Return [x, y] of the center of cell containing provided text 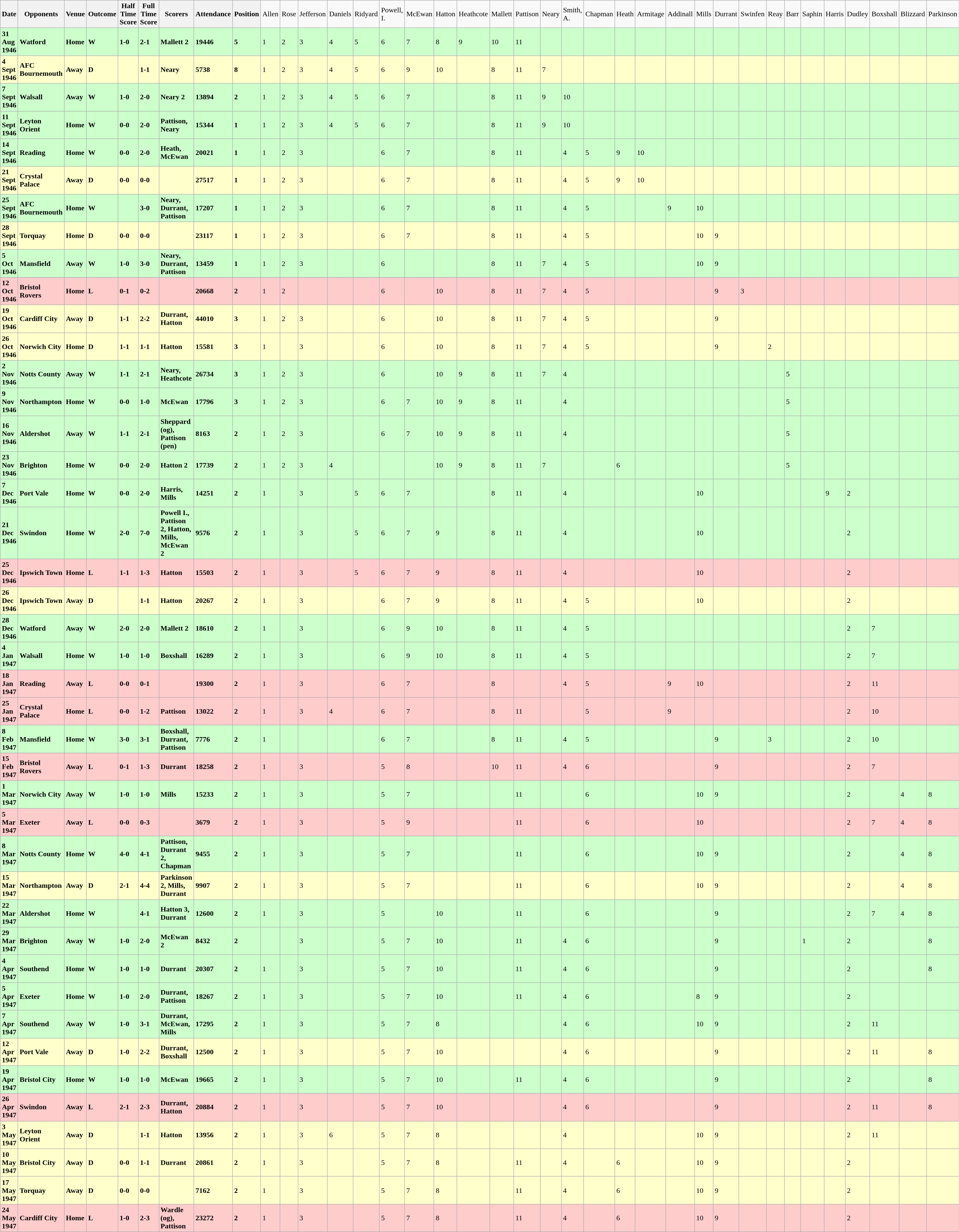
20021 [213, 153]
Boxshall, Durrant, Pattison [176, 739]
Jefferson [313, 14]
23272 [213, 1218]
9455 [213, 854]
13894 [213, 97]
24 May 1947 [9, 1218]
Half Time Score [128, 14]
28 Dec 1946 [9, 628]
20861 [213, 1163]
Reay [775, 14]
7 Dec 1946 [9, 493]
31 Aug 1946 [9, 42]
25 Dec 1946 [9, 573]
Durrant, Boxshall [176, 1052]
19300 [213, 684]
4 Apr 1947 [9, 969]
8 Feb 1947 [9, 739]
Wardle (og), Pattison [176, 1218]
21 Dec 1946 [9, 533]
20267 [213, 601]
20668 [213, 291]
Harris, Mills [176, 493]
22 Mar 1947 [9, 913]
Smith, A. [572, 14]
25 Sept 1946 [9, 208]
Position [247, 14]
8432 [213, 941]
19 Oct 1946 [9, 319]
2 Nov 1946 [9, 374]
17207 [213, 208]
23117 [213, 236]
Allen [270, 14]
18258 [213, 767]
12 Oct 1946 [9, 291]
19 Apr 1947 [9, 1079]
Venue [76, 14]
7162 [213, 1190]
9 Nov 1946 [9, 402]
11 Sept 1946 [9, 125]
26 Apr 1947 [9, 1107]
Durrant, Pattison [176, 996]
Parkinson [943, 14]
Mallett [502, 14]
Ridyard [366, 14]
14251 [213, 493]
5 Oct 1946 [9, 263]
McEwan 2 [176, 941]
Hatton 2 [176, 465]
Date [9, 14]
26734 [213, 374]
Pattison, Durrant 2, Chapman [176, 854]
Armitage [651, 14]
Harris [834, 14]
Dudley [858, 14]
7-0 [149, 533]
15344 [213, 125]
23 Nov 1946 [9, 465]
Blizzard [913, 14]
8163 [213, 434]
18 Jan 1947 [9, 684]
16289 [213, 656]
Full Time Score [149, 14]
9576 [213, 533]
15581 [213, 347]
7776 [213, 739]
17 May 1947 [9, 1190]
Pattison, Neary [176, 125]
20307 [213, 969]
8 Mar 1947 [9, 854]
17739 [213, 465]
14 Sept 1946 [9, 153]
Hatton 3, Durrant [176, 913]
Barr [793, 14]
Neary, Heathcote [176, 374]
Daniels [340, 14]
25 Jan 1947 [9, 711]
4 Jan 1947 [9, 656]
26 Oct 1946 [9, 347]
Heath, McEwan [176, 153]
17796 [213, 402]
15 Feb 1947 [9, 767]
Swinfen [753, 14]
Attendance [213, 14]
17295 [213, 1024]
44010 [213, 319]
Outcome [102, 14]
13022 [213, 711]
3679 [213, 822]
Sheppard (og), Pattison (pen) [176, 434]
19665 [213, 1079]
12 Apr 1947 [9, 1052]
4 Sept 1946 [9, 69]
Durrant, McEwan, Mills [176, 1024]
1-2 [149, 711]
Addinall [680, 14]
28 Sept 1946 [9, 236]
16 Nov 1946 [9, 434]
Chapman [599, 14]
13459 [213, 263]
Opponents [41, 14]
Powell I., Pattison 2, Hatton, Mills, McEwan 2 [176, 533]
21 Sept 1946 [9, 180]
26 Dec 1946 [9, 601]
10 May 1947 [9, 1163]
15503 [213, 573]
1 Mar 1947 [9, 794]
27517 [213, 180]
20884 [213, 1107]
12500 [213, 1052]
13956 [213, 1135]
Heathcote [473, 14]
18267 [213, 996]
9907 [213, 886]
5 Mar 1947 [9, 822]
0-2 [149, 291]
15 Mar 1947 [9, 886]
5 Apr 1947 [9, 996]
Scorers [176, 14]
4-0 [128, 854]
15233 [213, 794]
Powell, I. [392, 14]
18610 [213, 628]
5738 [213, 69]
Heath [625, 14]
12600 [213, 913]
7 Apr 1947 [9, 1024]
0-3 [149, 822]
Saphin [812, 14]
19446 [213, 42]
4-4 [149, 886]
Parkinson 2, Mills, Durrant [176, 886]
7 Sept 1946 [9, 97]
29 Mar 1947 [9, 941]
3 May 1947 [9, 1135]
Neary 2 [176, 97]
Rose [289, 14]
